Detect which cell encompasses the target text, then output its [X, Y] center coordinate. 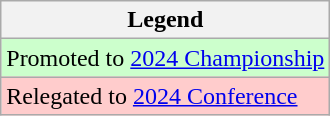
Promoted to 2024 Championship [166, 58]
Legend [166, 20]
Relegated to 2024 Conference [166, 96]
